Detect which cell encompasses the target text, then output its (x, y) center coordinate. 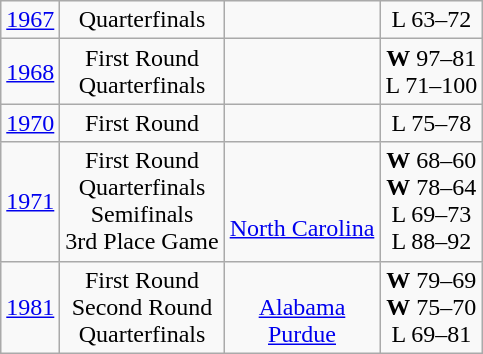
First RoundSecond RoundQuarterfinals (142, 307)
AlabamaPurdue (302, 307)
North Carolina (302, 202)
1981 (30, 307)
1971 (30, 202)
First Round (142, 123)
1970 (30, 123)
L 75–78 (432, 123)
L 63–72 (432, 20)
1968 (30, 72)
First RoundQuarterfinalsSemifinals3rd Place Game (142, 202)
First RoundQuarterfinals (142, 72)
W 68–60W 78–64L 69–73L 88–92 (432, 202)
W 79–69W 75–70L 69–81 (432, 307)
1967 (30, 20)
W 97–81L 71–100 (432, 72)
Quarterfinals (142, 20)
